Return [x, y] of the center of cell containing provided text 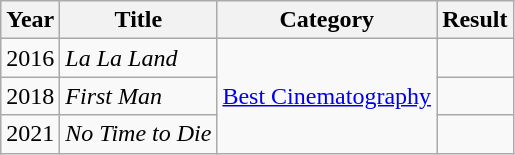
Title [138, 20]
Year [30, 20]
No Time to Die [138, 134]
2021 [30, 134]
2016 [30, 58]
Category [327, 20]
Best Cinematography [327, 96]
Result [475, 20]
La La Land [138, 58]
First Man [138, 96]
2018 [30, 96]
